Extract the (X, Y) coordinate from the center of the cell holding the provided text.  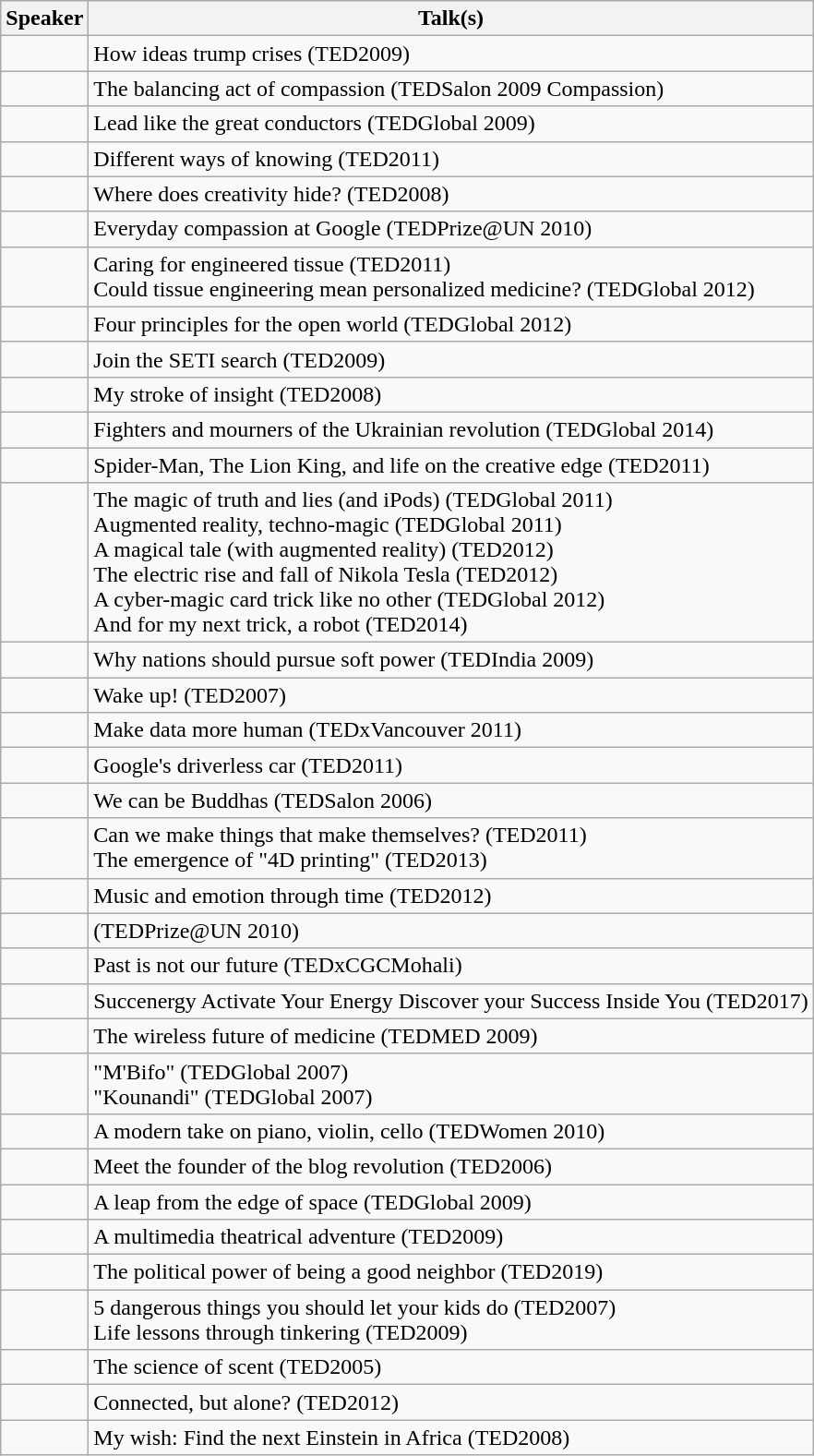
Speaker (44, 18)
Wake up! (TED2007) (450, 695)
Past is not our future (TEDxCGCMohali) (450, 966)
My wish: Find the next Einstein in Africa (TED2008) (450, 1438)
Lead like the great conductors (TEDGlobal 2009) (450, 124)
The balancing act of compassion (TEDSalon 2009 Compassion) (450, 89)
Caring for engineered tissue (TED2011)Could tissue engineering mean personalized medicine? (TEDGlobal 2012) (450, 277)
The political power of being a good neighbor (TED2019) (450, 1272)
Four principles for the open world (TEDGlobal 2012) (450, 324)
Google's driverless car (TED2011) (450, 765)
We can be Buddhas (TEDSalon 2006) (450, 800)
Connected, but alone? (TED2012) (450, 1402)
Music and emotion through time (TED2012) (450, 896)
How ideas trump crises (TED2009) (450, 54)
(TEDPrize@UN 2010) (450, 931)
Make data more human (TEDxVancouver 2011) (450, 730)
Fighters and mourners of the Ukrainian revolution (TEDGlobal 2014) (450, 429)
Join the SETI search (TED2009) (450, 359)
Can we make things that make themselves? (TED2011) The emergence of "4D printing" (TED2013) (450, 848)
The science of scent (TED2005) (450, 1367)
The wireless future of medicine (TEDMED 2009) (450, 1036)
Different ways of knowing (TED2011) (450, 159)
My stroke of insight (TED2008) (450, 394)
A leap from the edge of space (TEDGlobal 2009) (450, 1201)
Spider-Man, The Lion King, and life on the creative edge (TED2011) (450, 464)
Meet the founder of the blog revolution (TED2006) (450, 1166)
Where does creativity hide? (TED2008) (450, 194)
5 dangerous things you should let your kids do (TED2007) Life lessons through tinkering (TED2009) (450, 1320)
Talk(s) (450, 18)
A multimedia theatrical adventure (TED2009) (450, 1237)
Everyday compassion at Google (TEDPrize@UN 2010) (450, 229)
Succenergy Activate Your Energy Discover your Success Inside You (TED2017) (450, 1001)
"M'Bifo" (TEDGlobal 2007) "Kounandi" (TEDGlobal 2007) (450, 1084)
A modern take on piano, violin, cello (TEDWomen 2010) (450, 1131)
Why nations should pursue soft power (TEDIndia 2009) (450, 660)
